For the text-containing cell, return its midpoint in (x, y) coordinate format. 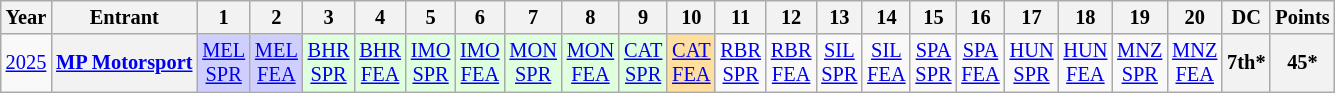
IMOFEA (480, 63)
MONFEA (590, 63)
DC (1246, 17)
6 (480, 17)
CATFEA (691, 63)
Year (26, 17)
13 (839, 17)
9 (643, 17)
MELFEA (276, 63)
20 (1194, 17)
HUNSPR (1032, 63)
Entrant (124, 17)
MELSPR (224, 63)
3 (329, 17)
1 (224, 17)
SPASPR (933, 63)
2 (276, 17)
CATSPR (643, 63)
SILFEA (886, 63)
19 (1140, 17)
7th* (1246, 63)
SILSPR (839, 63)
17 (1032, 17)
14 (886, 17)
HUNFEA (1085, 63)
SPAFEA (980, 63)
11 (740, 17)
BHRSPR (329, 63)
RBRSPR (740, 63)
RBRFEA (791, 63)
18 (1085, 17)
7 (534, 17)
8 (590, 17)
10 (691, 17)
5 (430, 17)
Points (1302, 17)
BHRFEA (380, 63)
MNZSPR (1140, 63)
2025 (26, 63)
MNZFEA (1194, 63)
IMOSPR (430, 63)
12 (791, 17)
4 (380, 17)
45* (1302, 63)
16 (980, 17)
15 (933, 17)
MP Motorsport (124, 63)
MONSPR (534, 63)
